Scan for the cell matching the given text and deliver its (X, Y) coordinate at center. 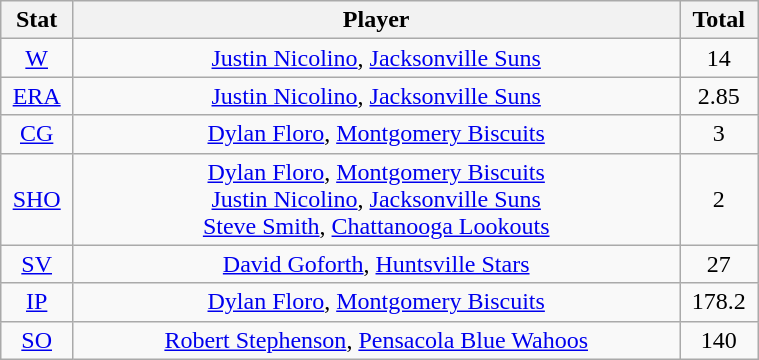
14 (719, 58)
IP (37, 302)
SHO (37, 199)
W (37, 58)
3 (719, 134)
CG (37, 134)
SV (37, 264)
David Goforth, Huntsville Stars (376, 264)
27 (719, 264)
Stat (37, 20)
Player (376, 20)
2.85 (719, 96)
ERA (37, 96)
Total (719, 20)
2 (719, 199)
SO (37, 340)
Robert Stephenson, Pensacola Blue Wahoos (376, 340)
140 (719, 340)
178.2 (719, 302)
Dylan Floro, Montgomery Biscuits Justin Nicolino, Jacksonville Suns Steve Smith, Chattanooga Lookouts (376, 199)
